Pinpoint the cell where the given text exists, returning its [X, Y] midpoint coordinate. 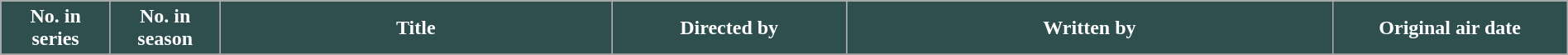
Title [416, 28]
Directed by [729, 28]
Written by [1090, 28]
No. inseason [165, 28]
Original air date [1450, 28]
No. inseries [56, 28]
